Determine the (x, y) coordinate at the center of the cell enclosing the given text.  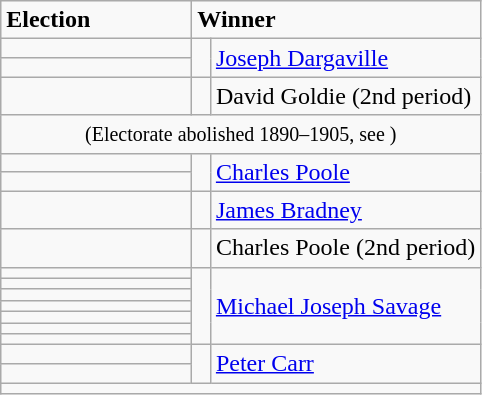
James Bradney (345, 210)
Peter Carr (345, 364)
Michael Joseph Savage (345, 306)
Joseph Dargaville (345, 58)
Charles Poole (345, 172)
Charles Poole (2nd period) (345, 248)
(Electorate abolished 1890–1905, see ) (241, 134)
Winner (336, 20)
Election (96, 20)
David Goldie (2nd period) (345, 96)
